Search for the cell housing the specified text and yield its (X, Y) center coordinate. 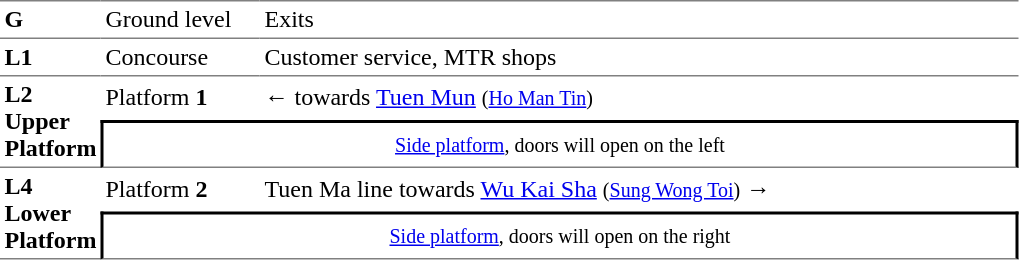
L1 (50, 58)
Side platform, doors will open on the left (560, 144)
L2Upper Platform (50, 122)
Concourse (180, 58)
← towards Tuen Mun (Ho Man Tin) (640, 98)
Exits (640, 20)
L4Lower Platform (50, 214)
Customer service, MTR shops (640, 58)
Platform 2 (180, 190)
Ground level (180, 20)
Platform 1 (180, 98)
G (50, 20)
Tuen Ma line towards Wu Kai Sha (Sung Wong Toi) → (640, 190)
Side platform, doors will open on the right (560, 235)
